Find where the given text appears and provide that cell's center as [x, y] coordinate. 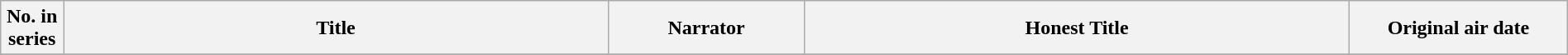
Honest Title [1077, 28]
Original air date [1459, 28]
Title [336, 28]
No. inseries [32, 28]
Narrator [706, 28]
